Return the [x, y] coordinate for the center point of the cell that contains the specified text.  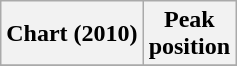
Peakposition [189, 34]
Chart (2010) [72, 34]
